Return [x, y] of the center of cell containing provided text 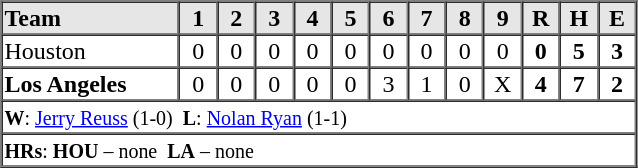
Los Angeles [91, 84]
W: Jerry Reuss (1-0) L: Nolan Ryan (1-1) [319, 116]
9 [503, 18]
6 [388, 18]
Team [91, 18]
H [579, 18]
HRs: HOU – none LA – none [319, 150]
X [503, 84]
8 [465, 18]
R [541, 18]
Houston [91, 50]
E [617, 18]
